Identify which cell holds the provided text, then report its (x, y) central coordinate. 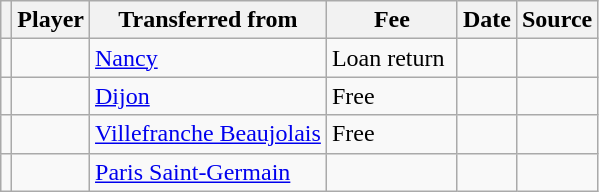
Paris Saint-Germain (208, 172)
Date (486, 20)
Loan return (392, 58)
Player (51, 20)
Nancy (208, 58)
Villefranche Beaujolais (208, 134)
Source (556, 20)
Fee (392, 20)
Transferred from (208, 20)
Dijon (208, 96)
